Pinpoint the cell where the given text exists, returning its (x, y) midpoint coordinate. 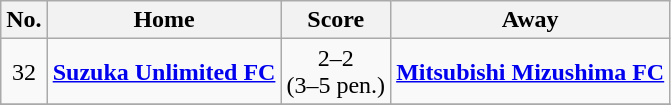
Away (530, 20)
Score (336, 20)
Suzuka Unlimited FC (164, 72)
Mitsubishi Mizushima FC (530, 72)
No. (24, 20)
2–2(3–5 pen.) (336, 72)
Home (164, 20)
32 (24, 72)
